Search for the cell housing the specified text and yield its [X, Y] center coordinate. 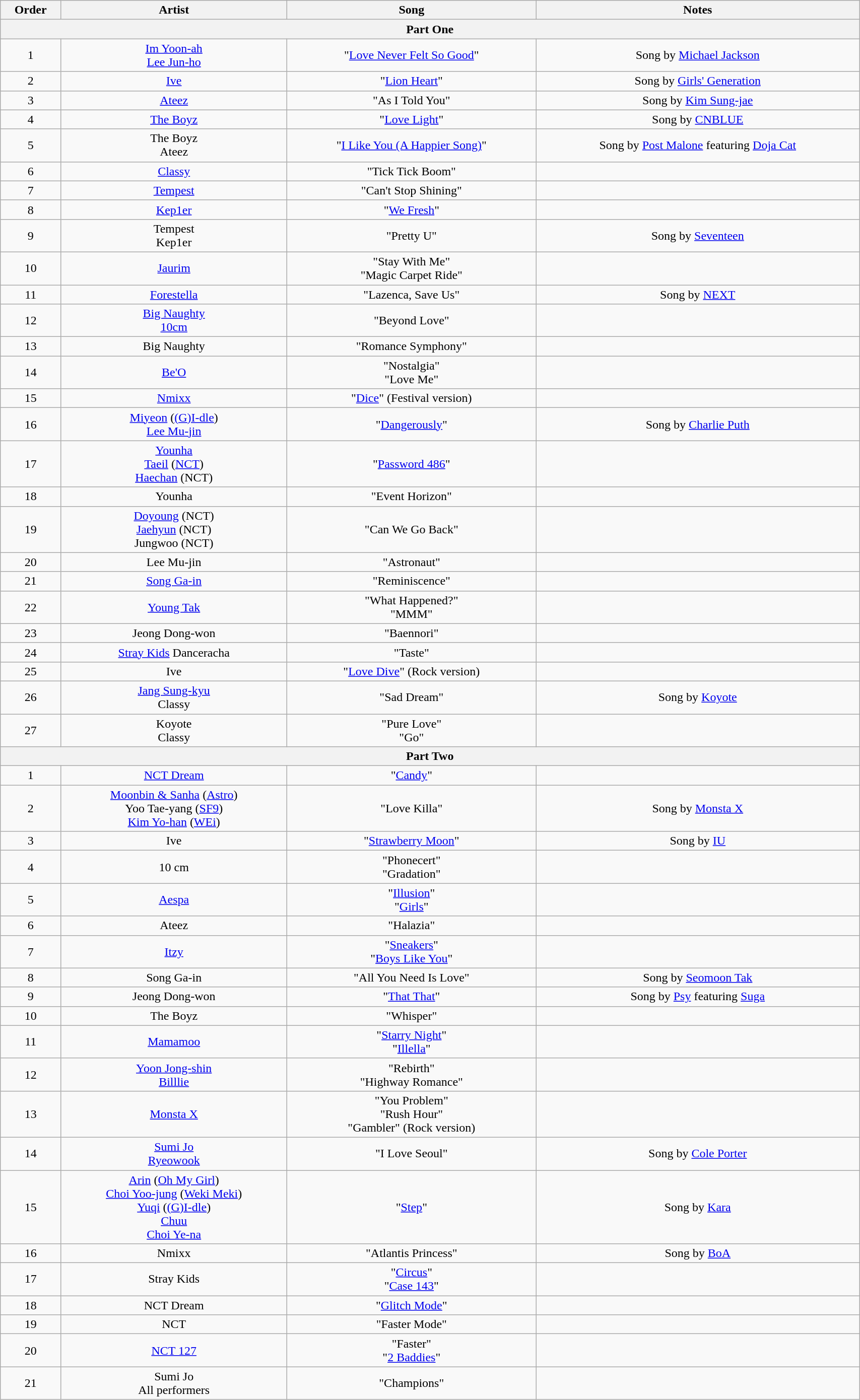
Tempest [174, 190]
"All You Need Is Love" [412, 977]
"We Fresh" [412, 209]
"Starry Night""Illella" [412, 1041]
Younha [174, 497]
Aespa [174, 899]
Im Yoon-ahLee Jun-ho [174, 55]
Sumi JoAll performers [174, 1383]
Arin (Oh My Girl)Choi Yoo-jung (Weki Meki)Yuqi ((G)I-dle)ChuuChoi Ye-na [174, 1207]
22 [31, 607]
Jaurim [174, 268]
Sumi JoRyeowook [174, 1153]
"Sad Dream" [412, 697]
The BoyzAteez [174, 145]
"Baennori" [412, 633]
Itzy [174, 952]
Song by Kara [698, 1207]
"Illusion""Girls" [412, 899]
Song by Michael Jackson [698, 55]
Song by CNBLUE [698, 119]
Young Tak [174, 607]
25 [31, 671]
"Can We Go Back" [412, 529]
23 [31, 633]
"Taste" [412, 652]
"Champions" [412, 1383]
"Beyond Love" [412, 320]
Song [412, 10]
Song by Seventeen [698, 236]
"You Problem""Rush Hour""Gambler" (Rock version) [412, 1114]
"Event Horizon" [412, 497]
"Nostalgia""Love Me" [412, 373]
Song by Cole Porter [698, 1153]
Song by Seomoon Tak [698, 977]
Song by IU [698, 841]
Part Two [430, 756]
"Halazia" [412, 926]
Jang Sung-kyuClassy [174, 697]
"Pretty U" [412, 236]
"Circus""Case 143" [412, 1279]
Song by Charlie Puth [698, 424]
Big Naughty10cm [174, 320]
"Rebirth""Highway Romance" [412, 1075]
Song by BoA [698, 1253]
Be'O [174, 373]
TempestKep1er [174, 236]
"Whisper" [412, 1016]
"I Like You (A Happier Song)" [412, 145]
Moonbin & Sanha (Astro)Yoo Tae-yang (SF9)Kim Yo-han (WEi) [174, 808]
"Reminiscence" [412, 581]
"Password 486" [412, 464]
Lee Mu-jin [174, 562]
Stray Kids [174, 1279]
"Lion Heart" [412, 81]
Song by Psy featuring Suga [698, 997]
"Phonecert""Gradation" [412, 867]
KoyoteClassy [174, 730]
NCT 127 [174, 1351]
Classy [174, 171]
Mamamoo [174, 1041]
"Tick Tick Boom" [412, 171]
Order [31, 10]
"I Love Seoul" [412, 1153]
26 [31, 697]
Song by Koyote [698, 697]
Monsta X [174, 1114]
Big Naughty [174, 346]
"Step" [412, 1207]
"Stay With Me""Magic Carpet Ride" [412, 268]
Doyoung (NCT)Jaehyun (NCT)Jungwoo (NCT) [174, 529]
"As I Told You" [412, 100]
"Lazenca, Save Us" [412, 295]
Song by Kim Sung-jae [698, 100]
"Glitch Mode" [412, 1305]
"Atlantis Princess" [412, 1253]
"Astronaut" [412, 562]
Kep1er [174, 209]
10 cm [174, 867]
"Love Light" [412, 119]
"That That" [412, 997]
"Love Dive" (Rock version) [412, 671]
Song by Monsta X [698, 808]
Yoon Jong-shinBilllie [174, 1075]
"Sneakers""Boys Like You" [412, 952]
27 [31, 730]
24 [31, 652]
"Candy" [412, 776]
"Faster Mode" [412, 1324]
Forestella [174, 295]
"Faster""2 Baddies" [412, 1351]
Artist [174, 10]
"What Happened?""MMM" [412, 607]
"Love Never Felt So Good" [412, 55]
"Pure Love""Go" [412, 730]
Part One [430, 29]
YounhaTaeil (NCT)Haechan (NCT) [174, 464]
Song by Girls' Generation [698, 81]
Song by Post Malone featuring Doja Cat [698, 145]
"Can't Stop Shining" [412, 190]
"Love Killa" [412, 808]
"Strawberry Moon" [412, 841]
Notes [698, 10]
NCT [174, 1324]
Miyeon ((G)I-dle)Lee Mu-jin [174, 424]
"Dangerously" [412, 424]
Song by NEXT [698, 295]
"Romance Symphony" [412, 346]
"Dice" (Festival version) [412, 398]
Stray Kids Danceracha [174, 652]
